Output the [X, Y] coordinate of the center of the cell containing the given text.  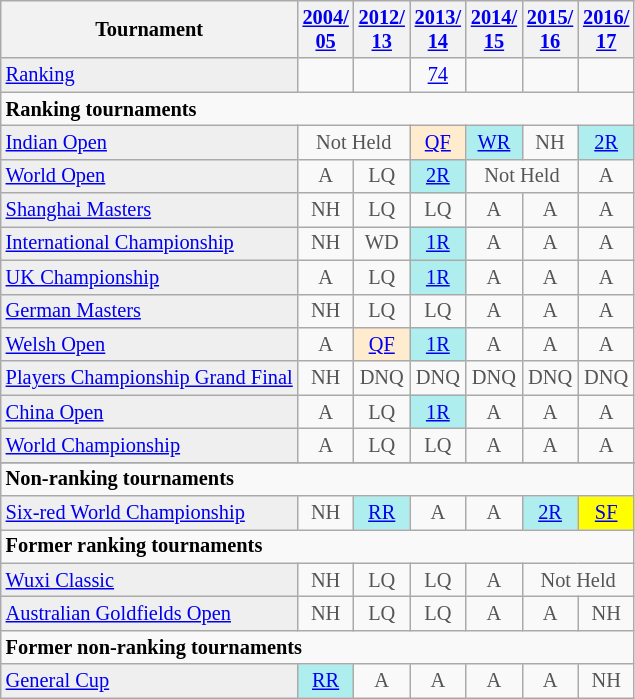
Former ranking tournaments [318, 546]
2012/13 [382, 29]
Six-red World Championship [150, 513]
Ranking [150, 75]
WD [382, 243]
World Championship [150, 445]
Ranking tournaments [318, 109]
SF [606, 513]
Shanghai Masters [150, 210]
Players Championship Grand Final [150, 378]
International Championship [150, 243]
Former non-ranking tournaments [318, 647]
2015/16 [550, 29]
Wuxi Classic [150, 580]
2013/14 [438, 29]
2014/15 [494, 29]
2016/17 [606, 29]
Non-ranking tournaments [318, 479]
China Open [150, 412]
Indian Open [150, 142]
Welsh Open [150, 344]
Tournament [150, 29]
World Open [150, 176]
General Cup [150, 681]
74 [438, 75]
UK Championship [150, 277]
WR [494, 142]
German Masters [150, 311]
Australian Goldfields Open [150, 613]
2004/05 [326, 29]
